Output the (X, Y) coordinate of the center of the cell containing the given text.  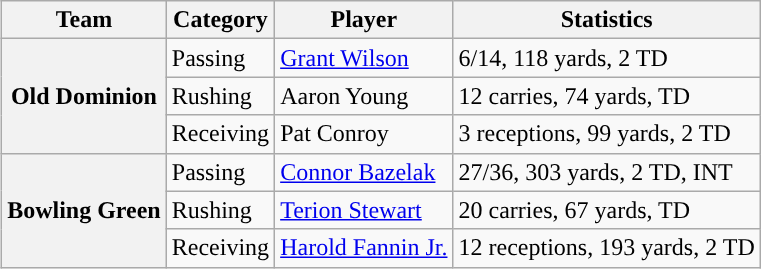
Category (220, 20)
Pat Conroy (364, 134)
Bowling Green (84, 210)
Old Dominion (84, 96)
Connor Bazelak (364, 172)
Grant Wilson (364, 58)
6/14, 118 yards, 2 TD (606, 58)
20 carries, 67 yards, TD (606, 210)
12 carries, 74 yards, TD (606, 96)
Harold Fannin Jr. (364, 248)
Statistics (606, 20)
Player (364, 20)
3 receptions, 99 yards, 2 TD (606, 134)
Team (84, 20)
27/36, 303 yards, 2 TD, INT (606, 172)
12 receptions, 193 yards, 2 TD (606, 248)
Terion Stewart (364, 210)
Aaron Young (364, 96)
